Identify which cell holds the provided text, then report its [x, y] central coordinate. 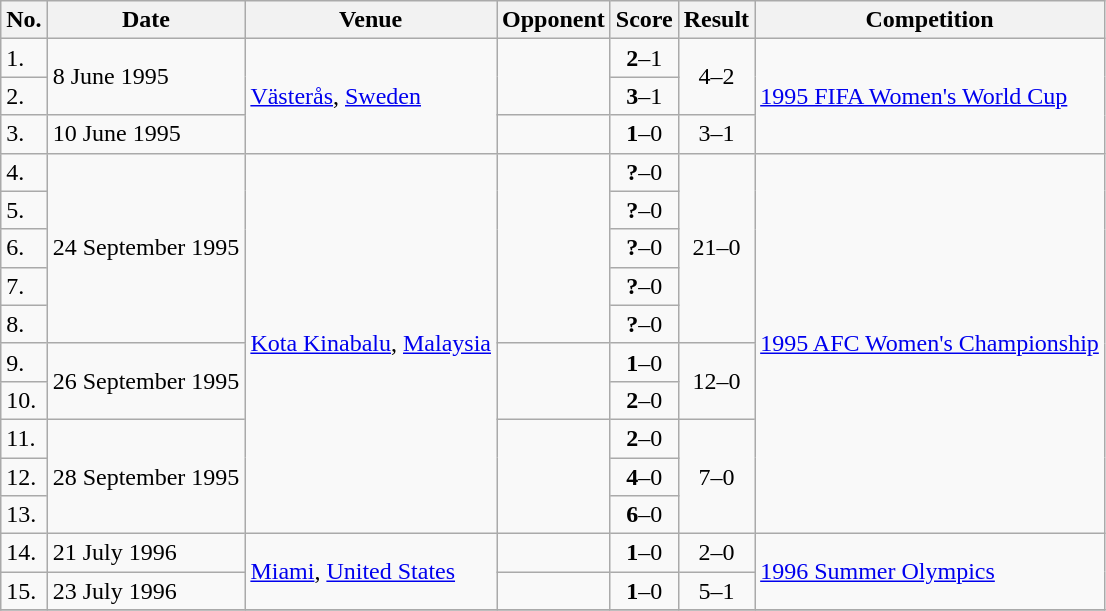
7–0 [716, 476]
1. [24, 58]
Venue [371, 20]
1996 Summer Olympics [930, 572]
12–0 [716, 381]
13. [24, 515]
26 September 1995 [146, 381]
24 September 1995 [146, 248]
1995 AFC Women's Championship [930, 344]
10 June 1995 [146, 134]
21 July 1996 [146, 553]
10. [24, 400]
Score [644, 20]
4. [24, 172]
4–0 [644, 477]
Date [146, 20]
Kota Kinabalu, Malaysia [371, 344]
9. [24, 362]
11. [24, 438]
7. [24, 286]
1995 FIFA Women's World Cup [930, 96]
6. [24, 248]
28 September 1995 [146, 476]
21–0 [716, 248]
5–1 [716, 591]
4–2 [716, 77]
15. [24, 591]
2–1 [644, 58]
14. [24, 553]
8 June 1995 [146, 77]
Competition [930, 20]
Result [716, 20]
23 July 1996 [146, 591]
Miami, United States [371, 572]
8. [24, 324]
Västerås, Sweden [371, 96]
3. [24, 134]
12. [24, 477]
Opponent [554, 20]
No. [24, 20]
2. [24, 96]
6–0 [644, 515]
5. [24, 210]
